Return (x, y) of the center of cell containing provided text 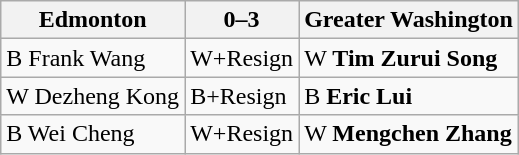
B+Resign (242, 96)
Greater Washington (409, 20)
B Wei Cheng (93, 134)
W Dezheng Kong (93, 96)
W Mengchen Zhang (409, 134)
W Tim Zurui Song (409, 58)
Edmonton (93, 20)
B Frank Wang (93, 58)
0–3 (242, 20)
B Eric Lui (409, 96)
